Return [x, y] of the center of cell containing provided text 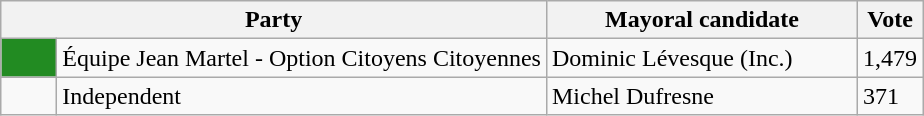
Michel Dufresne [702, 96]
371 [890, 96]
Équipe Jean Martel - Option Citoyens Citoyennes [302, 58]
Dominic Lévesque (Inc.) [702, 58]
Party [274, 20]
1,479 [890, 58]
Vote [890, 20]
Mayoral candidate [702, 20]
Independent [302, 96]
